Output the (x, y) coordinate of the center of the cell containing the given text.  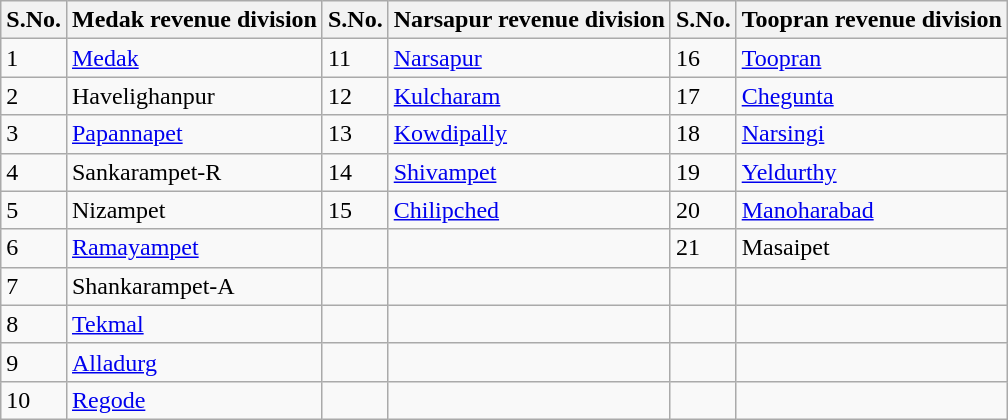
20 (703, 210)
Havelighanpur (194, 96)
9 (34, 362)
Toopran (872, 58)
Sankarampet-R (194, 172)
4 (34, 172)
Chegunta (872, 96)
Narsapur (529, 58)
12 (355, 96)
5 (34, 210)
17 (703, 96)
Medak revenue division (194, 20)
Chilipched (529, 210)
Manoharabad (872, 210)
21 (703, 248)
15 (355, 210)
Ramayampet (194, 248)
Toopran revenue division (872, 20)
Regode (194, 400)
Narsapur revenue division (529, 20)
19 (703, 172)
6 (34, 248)
8 (34, 324)
10 (34, 400)
Papannapet (194, 134)
Narsingi (872, 134)
11 (355, 58)
1 (34, 58)
16 (703, 58)
3 (34, 134)
Tekmal (194, 324)
Kowdipally (529, 134)
14 (355, 172)
Alladurg (194, 362)
Kulcharam (529, 96)
13 (355, 134)
Nizampet (194, 210)
Yeldurthy (872, 172)
7 (34, 286)
2 (34, 96)
Masaipet (872, 248)
Shankarampet-A (194, 286)
Medak (194, 58)
Shivampet (529, 172)
18 (703, 134)
